Identify which cell holds the provided text, then report its [X, Y] central coordinate. 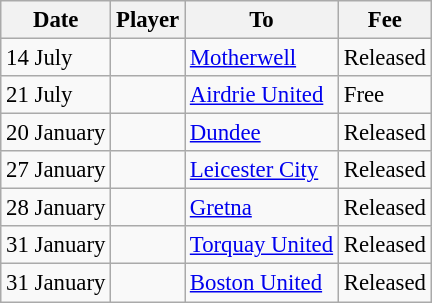
28 January [56, 208]
Date [56, 20]
Leicester City [262, 170]
Torquay United [262, 245]
27 January [56, 170]
Dundee [262, 133]
21 July [56, 95]
Airdrie United [262, 95]
Boston United [262, 283]
Player [148, 20]
Motherwell [262, 58]
14 July [56, 58]
Free [384, 95]
Gretna [262, 208]
To [262, 20]
20 January [56, 133]
Fee [384, 20]
